Find where the given text appears and provide that cell's center as [X, Y] coordinate. 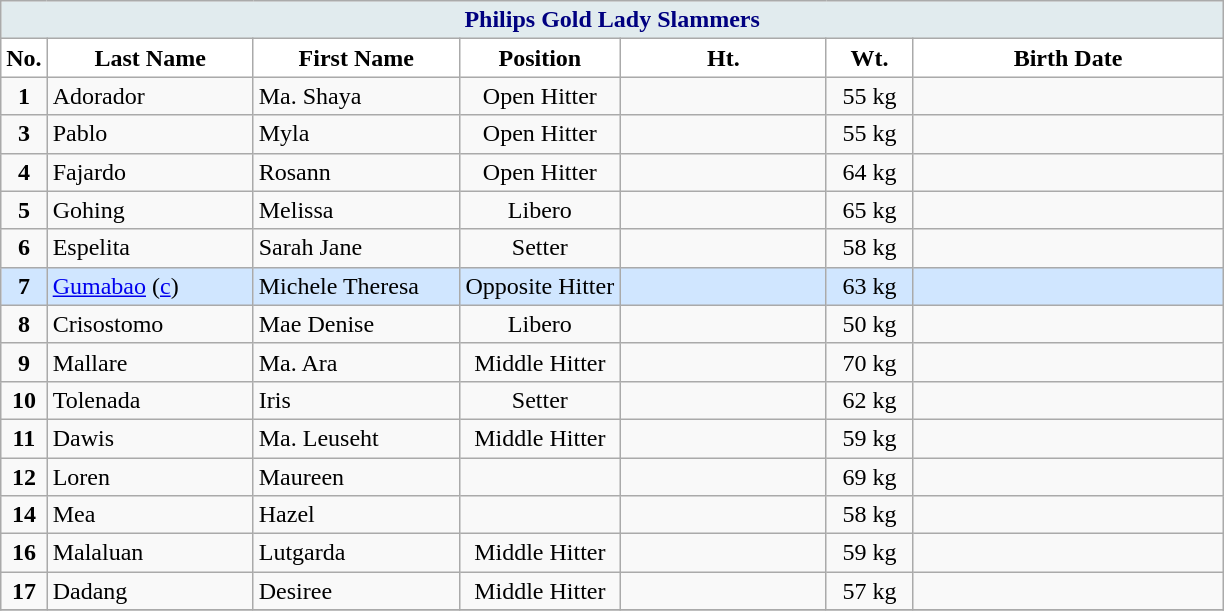
Myla [356, 134]
8 [24, 324]
Opposite Hitter [540, 286]
Crisostomo [150, 324]
Hazel [356, 515]
Dadang [150, 591]
57 kg [869, 591]
Ma. Leuseht [356, 438]
Fajardo [150, 172]
65 kg [869, 210]
Loren [150, 477]
11 [24, 438]
Lutgarda [356, 553]
Ht. [723, 58]
Michele Theresa [356, 286]
First Name [356, 58]
50 kg [869, 324]
Mallare [150, 362]
Ma. Ara [356, 362]
63 kg [869, 286]
Gohing [150, 210]
Last Name [150, 58]
Wt. [869, 58]
Sarah Jane [356, 248]
5 [24, 210]
Mae Denise [356, 324]
Birth Date [1068, 58]
Adorador [150, 96]
3 [24, 134]
Philips Gold Lady Slammers [612, 20]
Iris [356, 400]
4 [24, 172]
Tolenada [150, 400]
Position [540, 58]
64 kg [869, 172]
Rosann [356, 172]
12 [24, 477]
6 [24, 248]
Melissa [356, 210]
Maureen [356, 477]
16 [24, 553]
17 [24, 591]
70 kg [869, 362]
69 kg [869, 477]
9 [24, 362]
10 [24, 400]
Pablo [150, 134]
Gumabao (c) [150, 286]
Desiree [356, 591]
62 kg [869, 400]
Mea [150, 515]
14 [24, 515]
Dawis [150, 438]
7 [24, 286]
Ma. Shaya [356, 96]
1 [24, 96]
Malaluan [150, 553]
No. [24, 58]
Espelita [150, 248]
